Return (x, y) of the center of cell containing provided text 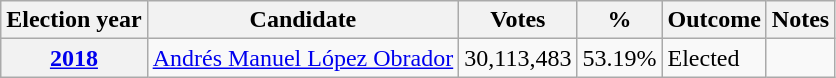
Votes (518, 20)
Elected (714, 58)
Election year (74, 20)
Andrés Manuel López Obrador (303, 58)
53.19% (620, 58)
Candidate (303, 20)
30,113,483 (518, 58)
Notes (800, 20)
Outcome (714, 20)
% (620, 20)
2018 (74, 58)
